Capture the cell that displays the provided text and extract its (x, y) central coordinate. 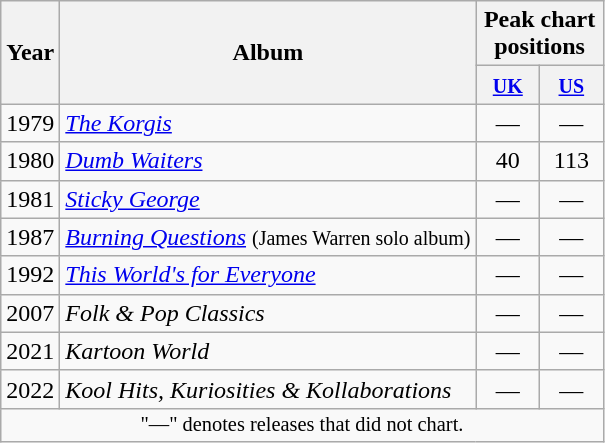
"—" denotes releases that did not chart. (302, 425)
Album (268, 52)
The Korgis (268, 123)
Kool Hits, Kuriosities & Kollaborations (268, 389)
1979 (30, 123)
Sticky George (268, 199)
2021 (30, 351)
1987 (30, 237)
1992 (30, 275)
Burning Questions (James Warren solo album) (268, 237)
Year (30, 52)
Kartoon World (268, 351)
40 (508, 161)
Peak chart positions (540, 34)
1981 (30, 199)
UK (508, 85)
US (572, 85)
1980 (30, 161)
2022 (30, 389)
2007 (30, 313)
113 (572, 161)
Folk & Pop Classics (268, 313)
Dumb Waiters (268, 161)
This World's for Everyone (268, 275)
